Output the [X, Y] coordinate of the center of the cell containing the given text.  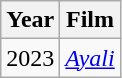
Year [30, 20]
2023 [30, 58]
Film [90, 20]
Ayali [90, 58]
